Output the (X, Y) coordinate of the center of the cell containing the given text.  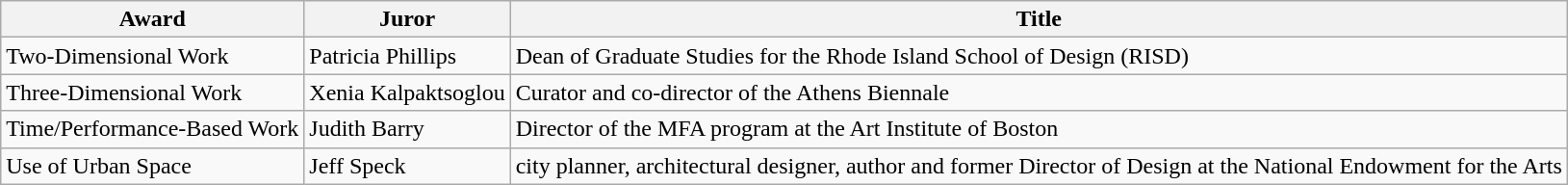
Patricia Phillips (407, 56)
Xenia Kalpaktsoglou (407, 92)
Time/Performance-Based Work (152, 129)
Three-Dimensional Work (152, 92)
city planner, architectural designer, author and former Director of Design at the National Endowment for the Arts (1039, 166)
Award (152, 19)
Use of Urban Space (152, 166)
Judith Barry (407, 129)
Jeff Speck (407, 166)
Dean of Graduate Studies for the Rhode Island School of Design (RISD) (1039, 56)
Curator and co-director of the Athens Biennale (1039, 92)
Two-Dimensional Work (152, 56)
Title (1039, 19)
Director of the MFA program at the Art Institute of Boston (1039, 129)
Juror (407, 19)
